Capture the cell that displays the provided text and extract its (x, y) central coordinate. 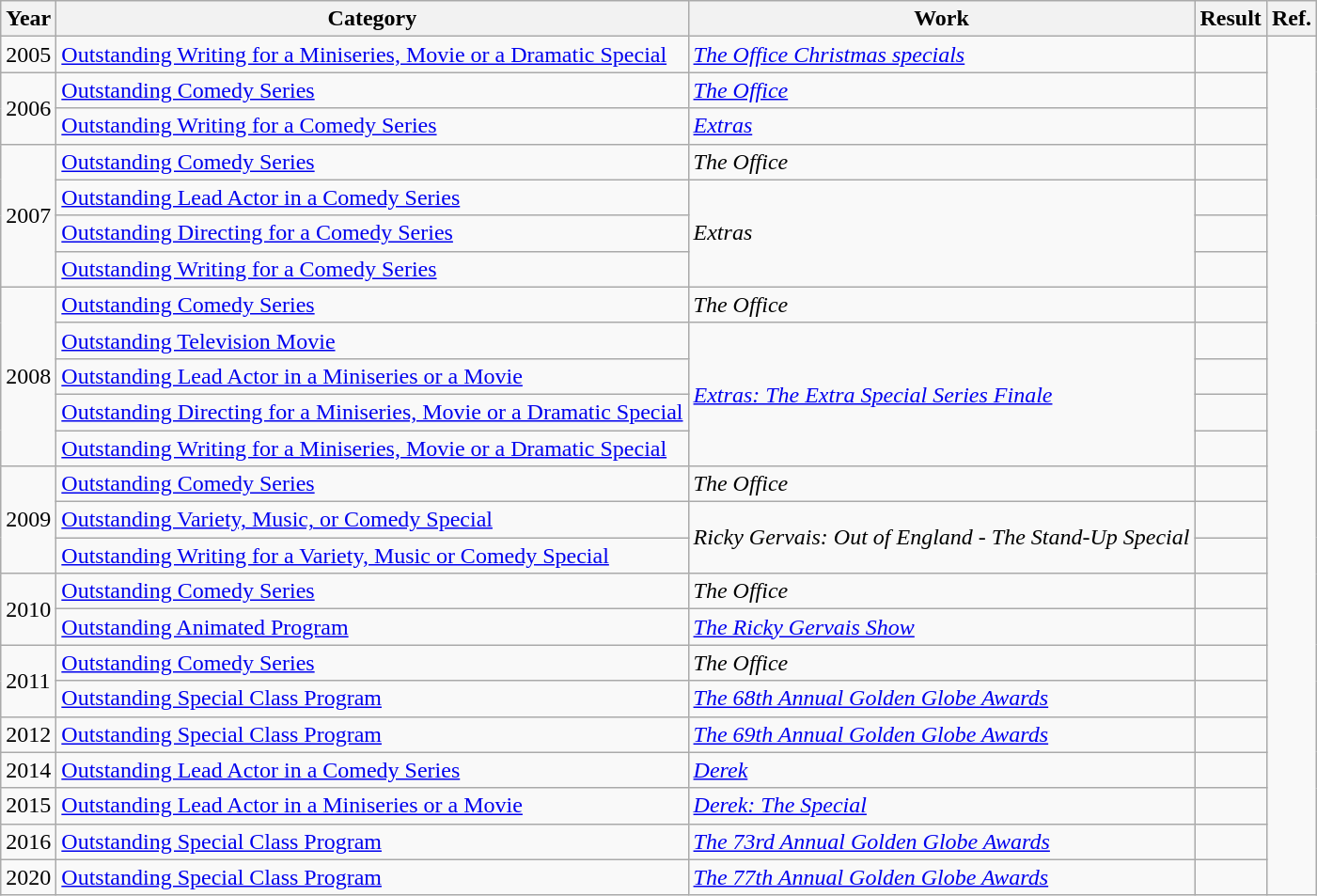
2015 (28, 806)
2012 (28, 734)
The 68th Annual Golden Globe Awards (942, 699)
2011 (28, 681)
2007 (28, 215)
2005 (28, 55)
2008 (28, 376)
2010 (28, 609)
Outstanding Directing for a Comedy Series (372, 233)
Outstanding Television Movie (372, 340)
Ricky Gervais: Out of England - The Stand-Up Special (942, 538)
Ref. (1292, 19)
The Office Christmas specials (942, 55)
Year (28, 19)
Category (372, 19)
2009 (28, 520)
Extras: The Extra Special Series Finale (942, 394)
Outstanding Directing for a Miniseries, Movie or a Dramatic Special (372, 412)
Outstanding Variety, Music, or Comedy Special (372, 520)
2014 (28, 770)
Outstanding Writing for a Variety, Music or Comedy Special (372, 556)
Derek (942, 770)
2006 (28, 108)
The Ricky Gervais Show (942, 627)
Outstanding Animated Program (372, 627)
Derek: The Special (942, 806)
The 69th Annual Golden Globe Awards (942, 734)
Result (1231, 19)
2016 (28, 841)
The 77th Annual Golden Globe Awards (942, 877)
The 73rd Annual Golden Globe Awards (942, 841)
Work (942, 19)
2020 (28, 877)
